Capture the cell that displays the provided text and extract its (X, Y) central coordinate. 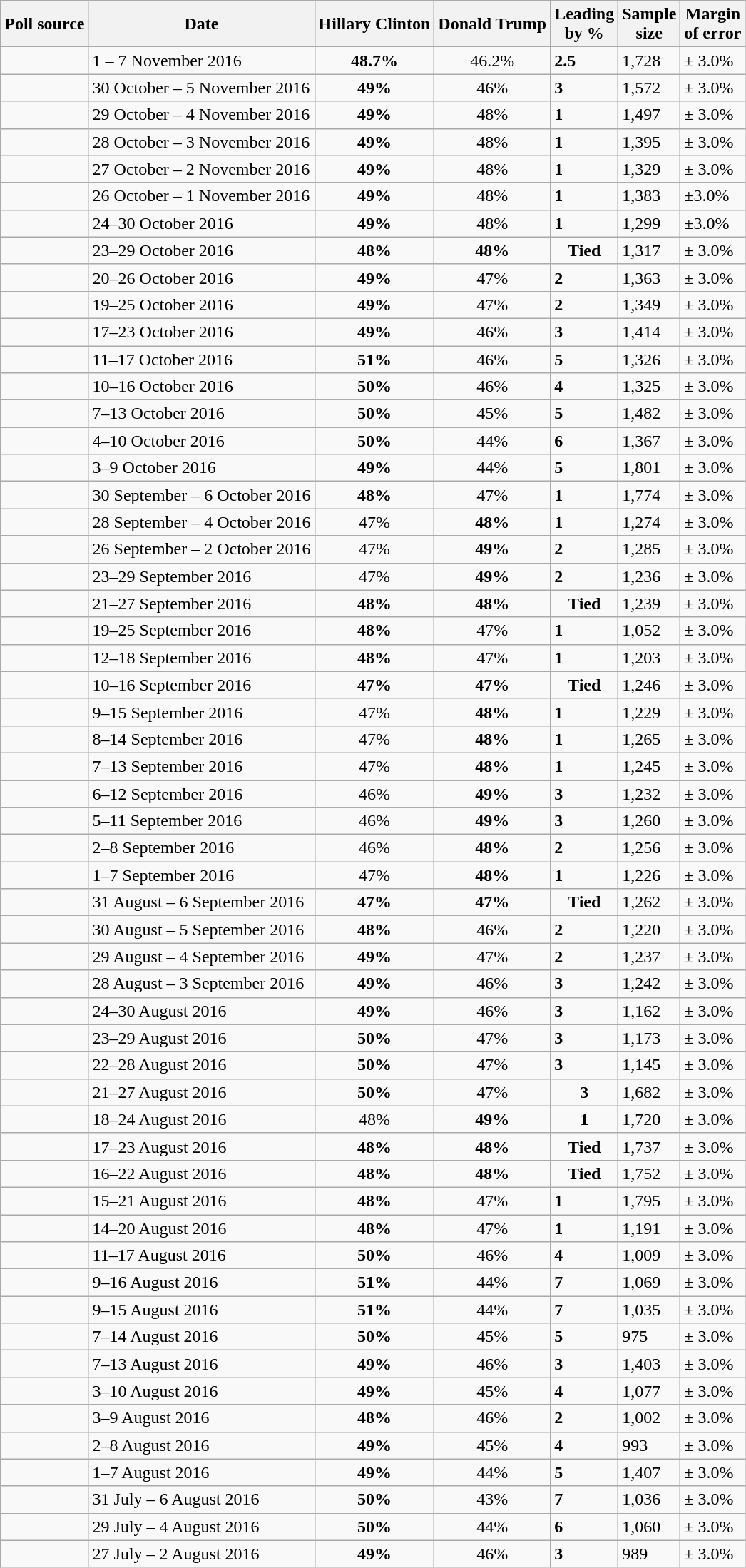
1,002 (649, 1418)
Poll source (44, 24)
1,414 (649, 332)
1,242 (649, 984)
9–15 September 2016 (201, 712)
1,403 (649, 1364)
1,349 (649, 305)
1,232 (649, 794)
19–25 September 2016 (201, 631)
31 July – 6 August 2016 (201, 1500)
7–13 August 2016 (201, 1364)
989 (649, 1554)
21–27 August 2016 (201, 1092)
27 October – 2 November 2016 (201, 169)
1 – 7 November 2016 (201, 61)
24–30 August 2016 (201, 1011)
24–30 October 2016 (201, 223)
Date (201, 24)
1,752 (649, 1174)
1,299 (649, 223)
10–16 September 2016 (201, 685)
Marginof error (713, 24)
1,173 (649, 1038)
43% (492, 1500)
26 October – 1 November 2016 (201, 196)
48.7% (374, 61)
10–16 October 2016 (201, 387)
1,325 (649, 387)
1,482 (649, 414)
17–23 October 2016 (201, 332)
1,497 (649, 115)
1,052 (649, 631)
975 (649, 1337)
3–10 August 2016 (201, 1391)
1,682 (649, 1092)
993 (649, 1445)
1,220 (649, 930)
18–24 August 2016 (201, 1119)
1,036 (649, 1500)
31 August – 6 September 2016 (201, 902)
1,274 (649, 522)
1,262 (649, 902)
14–20 August 2016 (201, 1228)
7–13 October 2016 (201, 414)
1,236 (649, 576)
19–25 October 2016 (201, 305)
1,035 (649, 1310)
1,256 (649, 848)
1,801 (649, 468)
1,229 (649, 712)
1,363 (649, 278)
Leadingby % (585, 24)
30 September – 6 October 2016 (201, 495)
1,728 (649, 61)
1,009 (649, 1256)
1,145 (649, 1065)
23–29 September 2016 (201, 576)
1,245 (649, 766)
2.5 (585, 61)
29 August – 4 September 2016 (201, 957)
11–17 August 2016 (201, 1256)
22–28 August 2016 (201, 1065)
2–8 August 2016 (201, 1445)
9–16 August 2016 (201, 1283)
8–14 September 2016 (201, 739)
30 August – 5 September 2016 (201, 930)
23–29 August 2016 (201, 1038)
Samplesize (649, 24)
17–23 August 2016 (201, 1146)
1,329 (649, 169)
1,720 (649, 1119)
1,162 (649, 1011)
11–17 October 2016 (201, 359)
1,285 (649, 549)
28 August – 3 September 2016 (201, 984)
28 October – 3 November 2016 (201, 142)
1,326 (649, 359)
1,060 (649, 1527)
5–11 September 2016 (201, 821)
29 October – 4 November 2016 (201, 115)
46.2% (492, 61)
1–7 September 2016 (201, 875)
15–21 August 2016 (201, 1201)
1,395 (649, 142)
1,260 (649, 821)
1,077 (649, 1391)
1,239 (649, 604)
1,069 (649, 1283)
12–18 September 2016 (201, 658)
1–7 August 2016 (201, 1472)
1,246 (649, 685)
3–9 October 2016 (201, 468)
7–13 September 2016 (201, 766)
9–15 August 2016 (201, 1310)
1,367 (649, 441)
20–26 October 2016 (201, 278)
4–10 October 2016 (201, 441)
3–9 August 2016 (201, 1418)
28 September – 4 October 2016 (201, 522)
1,317 (649, 250)
6–12 September 2016 (201, 794)
16–22 August 2016 (201, 1174)
1,774 (649, 495)
1,203 (649, 658)
1,737 (649, 1146)
1,383 (649, 196)
Donald Trump (492, 24)
23–29 October 2016 (201, 250)
1,237 (649, 957)
Hillary Clinton (374, 24)
21–27 September 2016 (201, 604)
1,265 (649, 739)
1,795 (649, 1201)
1,407 (649, 1472)
30 October – 5 November 2016 (201, 88)
1,572 (649, 88)
26 September – 2 October 2016 (201, 549)
29 July – 4 August 2016 (201, 1527)
2–8 September 2016 (201, 848)
1,226 (649, 875)
7–14 August 2016 (201, 1337)
1,191 (649, 1228)
27 July – 2 August 2016 (201, 1554)
